Search for the cell housing the specified text and yield its [x, y] center coordinate. 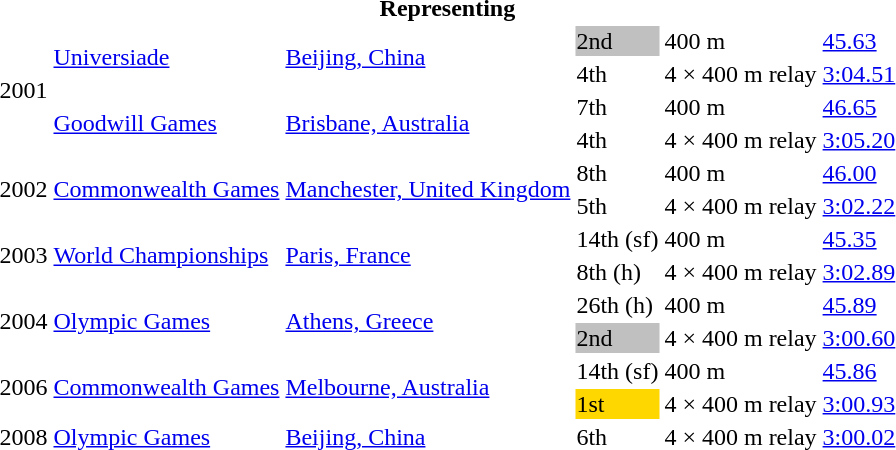
Brisbane, Australia [428, 124]
Universiade [166, 58]
Manchester, United Kingdom [428, 190]
Olympic Games [166, 322]
26th (h) [618, 305]
8th (h) [618, 272]
World Championships [166, 256]
Goodwill Games [166, 124]
5th [618, 206]
Athens, Greece [428, 322]
Melbourne, Australia [428, 388]
7th [618, 107]
8th [618, 173]
1st [618, 404]
Paris, France [428, 256]
Beijing, China [428, 58]
